From the cell containing the given text, extract its center point as (X, Y) coordinate. 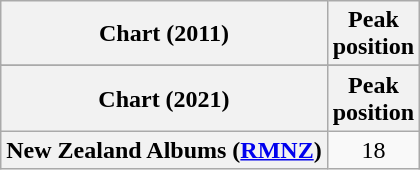
Chart (2011) (164, 34)
18 (373, 150)
New Zealand Albums (RMNZ) (164, 150)
Chart (2021) (164, 98)
